Find where the given text appears and provide that cell's center as [x, y] coordinate. 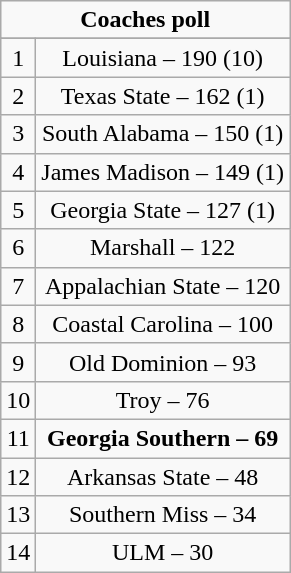
James Madison – 149 (1) [163, 172]
14 [18, 553]
9 [18, 362]
Coaches poll [146, 20]
10 [18, 400]
1 [18, 58]
Marshall – 122 [163, 248]
Texas State – 162 (1) [163, 96]
ULM – 30 [163, 553]
Arkansas State – 48 [163, 477]
6 [18, 248]
Georgia State – 127 (1) [163, 210]
11 [18, 438]
Appalachian State – 120 [163, 286]
5 [18, 210]
Troy – 76 [163, 400]
13 [18, 515]
12 [18, 477]
Old Dominion – 93 [163, 362]
Coastal Carolina – 100 [163, 324]
7 [18, 286]
2 [18, 96]
4 [18, 172]
8 [18, 324]
3 [18, 134]
South Alabama – 150 (1) [163, 134]
Louisiana – 190 (10) [163, 58]
Southern Miss – 34 [163, 515]
Georgia Southern – 69 [163, 438]
